From the cell containing the given text, extract its center point as [X, Y] coordinate. 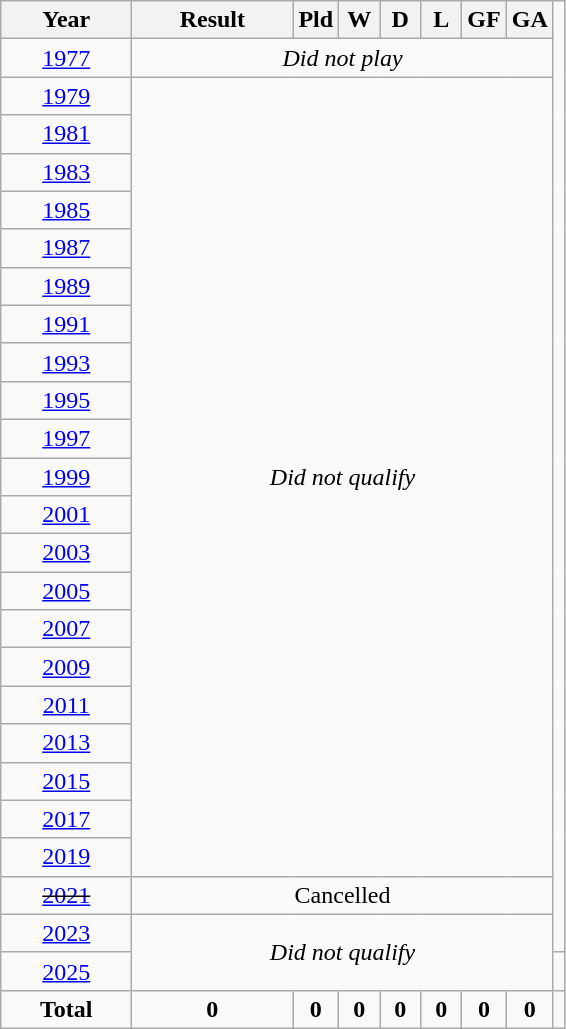
Year [66, 20]
2005 [66, 591]
D [400, 20]
1989 [66, 286]
2007 [66, 629]
Cancelled [342, 895]
2001 [66, 515]
GF [484, 20]
1985 [66, 210]
2011 [66, 705]
1999 [66, 477]
1983 [66, 172]
1987 [66, 248]
2003 [66, 553]
2025 [66, 971]
2019 [66, 857]
2021 [66, 895]
1991 [66, 324]
2015 [66, 781]
1977 [66, 58]
Result [212, 20]
2017 [66, 819]
1979 [66, 96]
2023 [66, 933]
2013 [66, 743]
Pld [316, 20]
GA [530, 20]
L [442, 20]
1981 [66, 134]
Did not play [342, 58]
1997 [66, 438]
1995 [66, 400]
Total [66, 1009]
2009 [66, 667]
1993 [66, 362]
W [360, 20]
